Provide the [x, y] coordinate of the cell's center where the given text is located.  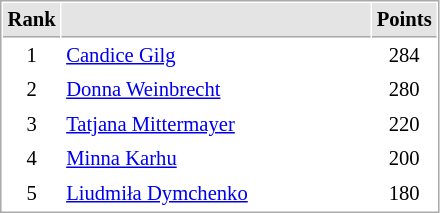
220 [404, 124]
Donna Weinbrecht [216, 90]
Tatjana Mittermayer [216, 124]
4 [32, 158]
3 [32, 124]
2 [32, 90]
200 [404, 158]
Minna Karhu [216, 158]
Candice Gilg [216, 56]
1 [32, 56]
Rank [32, 20]
Liudmiła Dymchenko [216, 194]
280 [404, 90]
180 [404, 194]
284 [404, 56]
Points [404, 20]
5 [32, 194]
